Identify which cell holds the provided text, then report its (x, y) central coordinate. 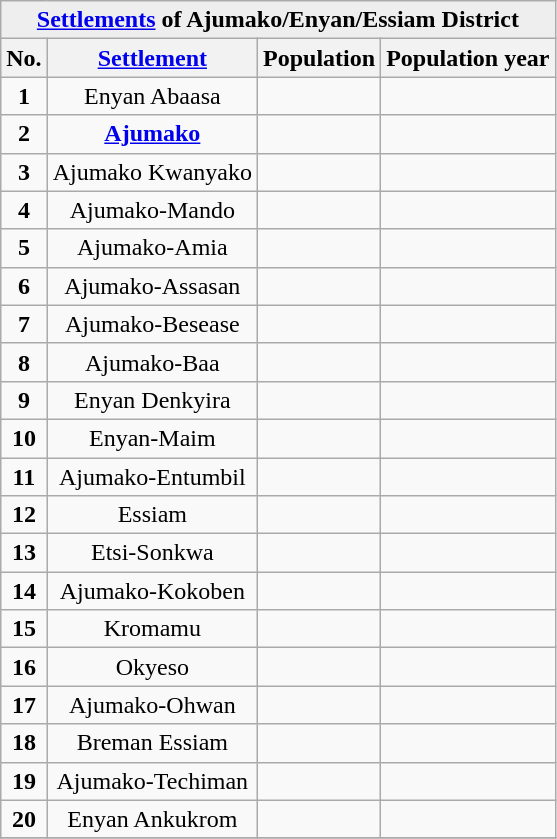
Ajumako (152, 134)
Ajumako-Mando (152, 210)
20 (24, 819)
Enyan Ankukrom (152, 819)
Ajumako Kwanyako (152, 172)
Kromamu (152, 629)
1 (24, 96)
Ajumako-Entumbil (152, 477)
Enyan Denkyira (152, 400)
12 (24, 515)
3 (24, 172)
14 (24, 591)
Ajumako-Amia (152, 248)
Breman Essiam (152, 743)
Settlement (152, 58)
4 (24, 210)
Ajumako-Besease (152, 324)
Ajumako-Techiman (152, 781)
19 (24, 781)
Ajumako-Baa (152, 362)
Enyan Abaasa (152, 96)
Essiam (152, 515)
Okyeso (152, 667)
Settlements of Ajumako/Enyan/Essiam District (278, 20)
5 (24, 248)
Ajumako-Assasan (152, 286)
13 (24, 553)
11 (24, 477)
17 (24, 705)
16 (24, 667)
18 (24, 743)
Ajumako-Ohwan (152, 705)
No. (24, 58)
Population (320, 58)
15 (24, 629)
Enyan-Maim (152, 438)
9 (24, 400)
2 (24, 134)
10 (24, 438)
7 (24, 324)
8 (24, 362)
6 (24, 286)
Population year (468, 58)
Ajumako-Kokoben (152, 591)
Etsi-Sonkwa (152, 553)
